Scan for the cell matching the given text and deliver its [x, y] coordinate at center. 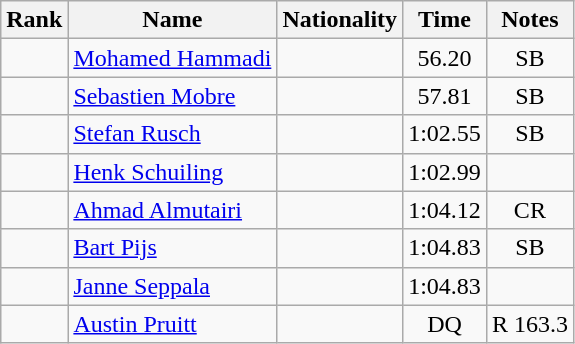
Janne Seppala [172, 286]
1:04.12 [445, 210]
Name [172, 20]
Mohamed Hammadi [172, 58]
1:02.55 [445, 134]
Bart Pijs [172, 248]
Notes [530, 20]
Henk Schuiling [172, 172]
57.81 [445, 96]
Rank [34, 20]
R 163.3 [530, 324]
Austin Pruitt [172, 324]
Stefan Rusch [172, 134]
DQ [445, 324]
Time [445, 20]
1:02.99 [445, 172]
Ahmad Almutairi [172, 210]
Nationality [340, 20]
CR [530, 210]
Sebastien Mobre [172, 96]
56.20 [445, 58]
